Output the (X, Y) coordinate of the center of the cell containing the given text.  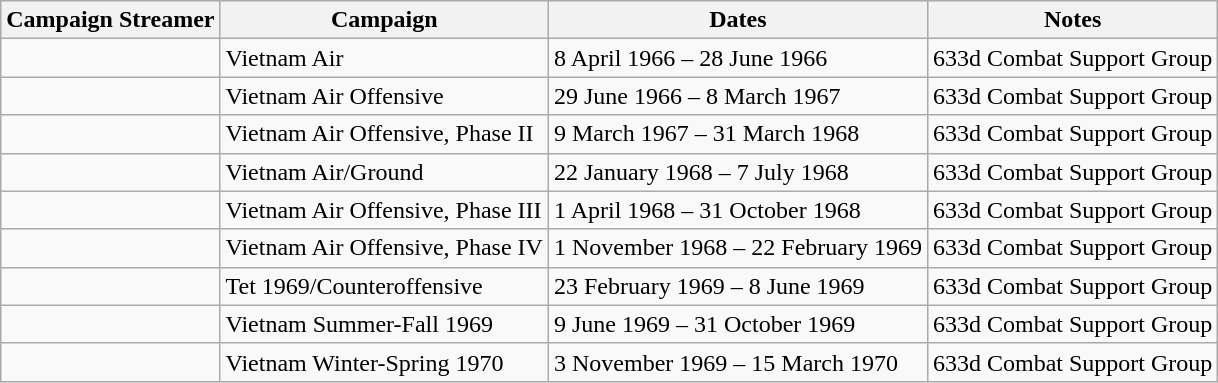
23 February 1969 – 8 June 1969 (738, 286)
Campaign (384, 20)
Campaign Streamer (110, 20)
Vietnam Winter-Spring 1970 (384, 362)
22 January 1968 – 7 July 1968 (738, 172)
Vietnam Air Offensive, Phase III (384, 210)
1 November 1968 – 22 February 1969 (738, 248)
Notes (1072, 20)
29 June 1966 – 8 March 1967 (738, 96)
Vietnam Air Offensive, Phase IV (384, 248)
Tet 1969/Counteroffensive (384, 286)
9 June 1969 – 31 October 1969 (738, 324)
9 March 1967 – 31 March 1968 (738, 134)
Vietnam Air (384, 58)
Vietnam Air/Ground (384, 172)
1 April 1968 – 31 October 1968 (738, 210)
3 November 1969 – 15 March 1970 (738, 362)
Dates (738, 20)
Vietnam Air Offensive (384, 96)
8 April 1966 – 28 June 1966 (738, 58)
Vietnam Summer-Fall 1969 (384, 324)
Vietnam Air Offensive, Phase II (384, 134)
